Pinpoint the cell where the given text exists, returning its (X, Y) midpoint coordinate. 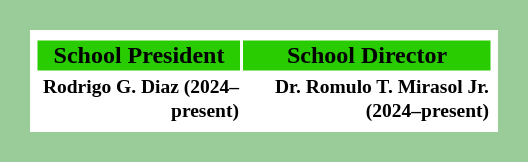
School President (140, 55)
Rodrigo G. Diaz (2024–present) (140, 100)
School Director (366, 55)
Dr. Romulo T. Mirasol Jr. (2024–present) (366, 100)
